Provide the (X, Y) coordinate of the cell's center where the given text is located.  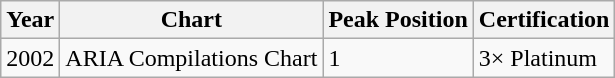
1 (398, 58)
Peak Position (398, 20)
3× Platinum (544, 58)
Chart (192, 20)
Year (30, 20)
ARIA Compilations Chart (192, 58)
2002 (30, 58)
Certification (544, 20)
